Determine the (X, Y) coordinate at the center of the cell enclosing the given text.  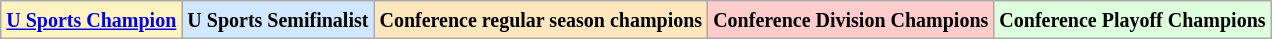
U Sports Champion (92, 20)
Conference Playoff Champions (1132, 20)
Conference regular season champions (541, 20)
U Sports Semifinalist (278, 20)
Conference Division Champions (851, 20)
